Scan for the cell matching the given text and deliver its [X, Y] coordinate at center. 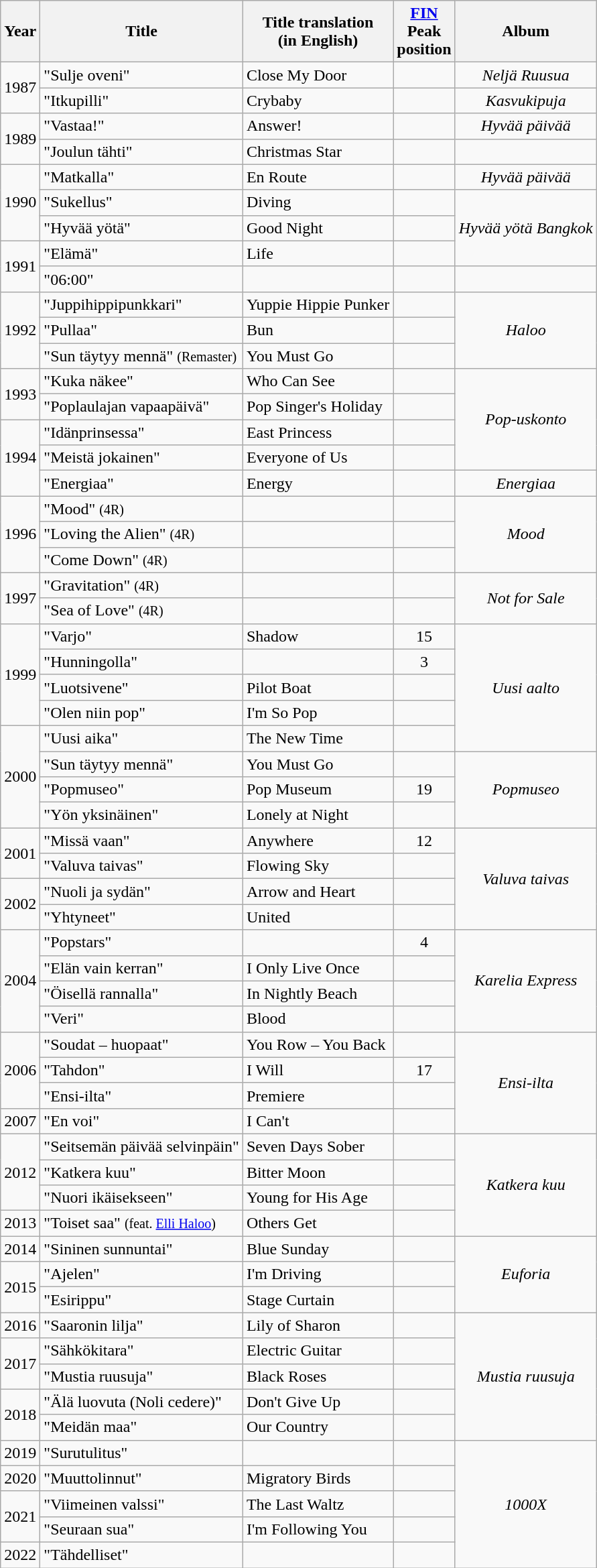
"Yhtyneet" [142, 917]
"Poplaulajan vapaapäivä" [142, 407]
"Sea of Love" (4R) [142, 611]
"Älä luovuta (Noli cedere)" [142, 1402]
"Öisellä rannalla" [142, 993]
Who Can See [318, 381]
"Itkupilli" [142, 101]
Yuppie Hippie Punker [318, 304]
The Last Waltz [318, 1504]
Young for His Age [318, 1198]
"Kuka näkee" [142, 381]
En Route [318, 177]
Close My Door [318, 75]
"Olen niin pop" [142, 713]
Mustia ruusuja [525, 1376]
"Popstars" [142, 943]
15 [424, 636]
2020 [20, 1478]
1999 [20, 674]
Blue Sunday [318, 1249]
Karelia Express [525, 981]
"Meistä jokainen" [142, 458]
Christmas Star [318, 152]
"Seuraan sua" [142, 1529]
2022 [20, 1555]
4 [424, 943]
"Meidän maa" [142, 1427]
1991 [20, 266]
1990 [20, 202]
I'm Driving [318, 1274]
"Soudat – huopaat" [142, 1044]
17 [424, 1070]
Kasvukipuja [525, 101]
FINPeakposition [424, 32]
Answer! [318, 126]
Pop Singer's Holiday [318, 407]
"Sukellus" [142, 202]
"Nuoli ja sydän" [142, 892]
Pop-uskonto [525, 420]
Diving [318, 202]
"Sun täytyy mennä" [142, 764]
I Can't [318, 1121]
Our Country [318, 1427]
2006 [20, 1070]
"Surutulitus" [142, 1453]
"Energiaa" [142, 483]
Title [142, 32]
Pilot Boat [318, 687]
Seven Days Sober [318, 1146]
Anywhere [318, 841]
"Nuori ikäisekseen" [142, 1198]
19 [424, 790]
2019 [20, 1453]
"Viimeinen valssi" [142, 1504]
"Elän vain kerran" [142, 968]
"Sun täytyy mennä" (Remaster) [142, 356]
Life [318, 253]
2001 [20, 853]
Haloo [525, 330]
I'm So Pop [318, 713]
"Sulje oveni" [142, 75]
"Joulun tähti" [142, 152]
"Mustia ruusuja" [142, 1376]
Euforia [525, 1274]
2002 [20, 904]
2012 [20, 1172]
Title translation (in English) [318, 32]
1989 [20, 139]
1997 [20, 598]
"Ensi-ilta" [142, 1095]
"Vastaa!" [142, 126]
Bitter Moon [318, 1172]
2007 [20, 1121]
"Hunningolla" [142, 662]
I Only Live Once [318, 968]
"Mood" (4R) [142, 509]
"Come Down" (4R) [142, 560]
1993 [20, 394]
"Valuva taivas" [142, 866]
Stage Curtain [318, 1300]
Neljä Ruusua [525, 75]
"Veri" [142, 1019]
"Pullaa" [142, 330]
"Ajelen" [142, 1274]
"Sininen sunnuntai" [142, 1249]
Others Get [318, 1223]
1996 [20, 534]
"Gravitation" (4R) [142, 585]
1994 [20, 458]
2016 [20, 1325]
Mood [525, 534]
1000X [525, 1504]
"Hyvää yötä" [142, 228]
Shadow [318, 636]
"Idänprinsessa" [142, 432]
"Luotsivene" [142, 687]
"Tahdon" [142, 1070]
Migratory Birds [318, 1478]
Blood [318, 1019]
Popmuseo [525, 789]
Valuva taivas [525, 879]
"Missä vaan" [142, 841]
East Princess [318, 432]
"Seitsemän päivää selvinpäin" [142, 1146]
"Juppihippipunkkari" [142, 304]
Energy [318, 483]
"Saaronin lilja" [142, 1325]
"Popmuseo" [142, 790]
"Yön yksinäinen" [142, 815]
Electric Guitar [318, 1351]
12 [424, 841]
Uusi aalto [525, 687]
Good Night [318, 228]
1987 [20, 88]
Hyvää yötä Bangkok [525, 228]
2013 [20, 1223]
2017 [20, 1364]
"Katkera kuu" [142, 1172]
3 [424, 662]
"Toiset saa" (feat. Elli Haloo) [142, 1223]
"Esirippu" [142, 1300]
Katkera kuu [525, 1185]
Lonely at Night [318, 815]
Ensi-ilta [525, 1083]
"En voi" [142, 1121]
Black Roses [318, 1376]
2004 [20, 981]
"Sähkökitara" [142, 1351]
2021 [20, 1516]
United [318, 917]
2018 [20, 1414]
Don't Give Up [318, 1402]
"Elämä" [142, 253]
Album [525, 32]
2000 [20, 776]
You Row – You Back [318, 1044]
I'm Following You [318, 1529]
Pop Museum [318, 790]
"06:00" [142, 279]
"Muuttolinnut" [142, 1478]
Energiaa [525, 483]
"Tähdelliset" [142, 1555]
I Will [318, 1070]
"Uusi aika" [142, 738]
"Varjo" [142, 636]
Crybaby [318, 101]
2015 [20, 1287]
The New Time [318, 738]
1992 [20, 330]
Lily of Sharon [318, 1325]
2014 [20, 1249]
"Matkalla" [142, 177]
Year [20, 32]
Flowing Sky [318, 866]
Arrow and Heart [318, 892]
Premiere [318, 1095]
Not for Sale [525, 598]
Bun [318, 330]
In Nightly Beach [318, 993]
"Loving the Alien" (4R) [142, 534]
Everyone of Us [318, 458]
